Return (X, Y) of the center of cell containing provided text 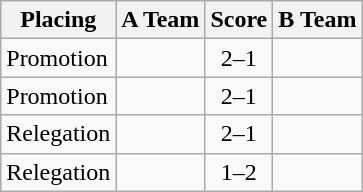
Score (239, 20)
Placing (58, 20)
B Team (318, 20)
A Team (160, 20)
1–2 (239, 172)
